Search for the cell housing the specified text and yield its (x, y) center coordinate. 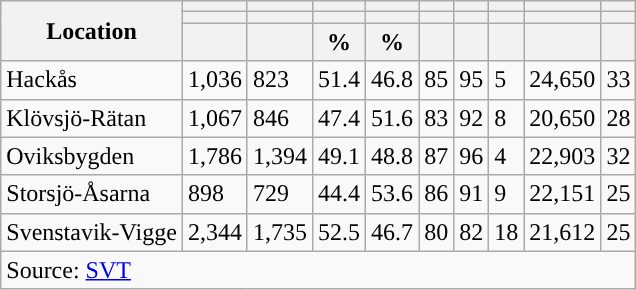
20,650 (562, 118)
5 (506, 80)
2,344 (214, 232)
Klövsjö-Rätan (92, 118)
46.7 (392, 232)
48.8 (392, 156)
32 (618, 156)
846 (280, 118)
47.4 (338, 118)
898 (214, 194)
4 (506, 156)
Hackås (92, 80)
Oviksbygden (92, 156)
87 (436, 156)
51.6 (392, 118)
83 (436, 118)
52.5 (338, 232)
18 (506, 232)
Location (92, 31)
28 (618, 118)
91 (472, 194)
96 (472, 156)
21,612 (562, 232)
51.4 (338, 80)
1,394 (280, 156)
82 (472, 232)
1,036 (214, 80)
33 (618, 80)
92 (472, 118)
8 (506, 118)
80 (436, 232)
44.4 (338, 194)
Storsjö-Åsarna (92, 194)
86 (436, 194)
1,067 (214, 118)
823 (280, 80)
729 (280, 194)
22,151 (562, 194)
1,735 (280, 232)
22,903 (562, 156)
1,786 (214, 156)
53.6 (392, 194)
49.1 (338, 156)
95 (472, 80)
Source: SVT (318, 270)
Svenstavik-Vigge (92, 232)
46.8 (392, 80)
9 (506, 194)
85 (436, 80)
24,650 (562, 80)
